Locate the cell with the specified text and output its [x, y] center coordinate. 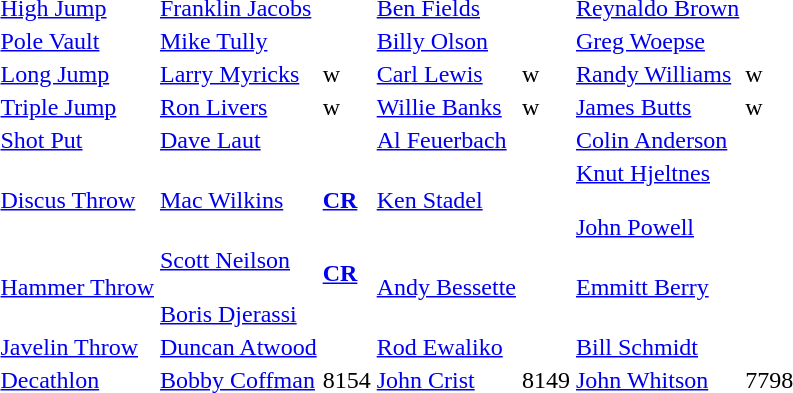
Randy Williams [657, 74]
Willie Banks [446, 107]
Duncan Atwood [239, 347]
Knut HjeltnesJohn Powell [657, 200]
Billy Olson [446, 41]
Greg Woepse [657, 41]
Andy Bessette [446, 287]
Al Feuerbach [446, 140]
Larry Myricks [239, 74]
Emmitt Berry [657, 287]
Bill Schmidt [657, 347]
Dave Laut [239, 140]
James Butts [657, 107]
Ron Livers [239, 107]
Ken Stadel [446, 200]
Scott NeilsonBoris Djerassi [239, 287]
Rod Ewaliko [446, 347]
Colin Anderson [657, 140]
Mike Tully [239, 41]
Mac Wilkins [239, 200]
Carl Lewis [446, 74]
